Determine the [X, Y] coordinate at the center of the cell enclosing the given text.  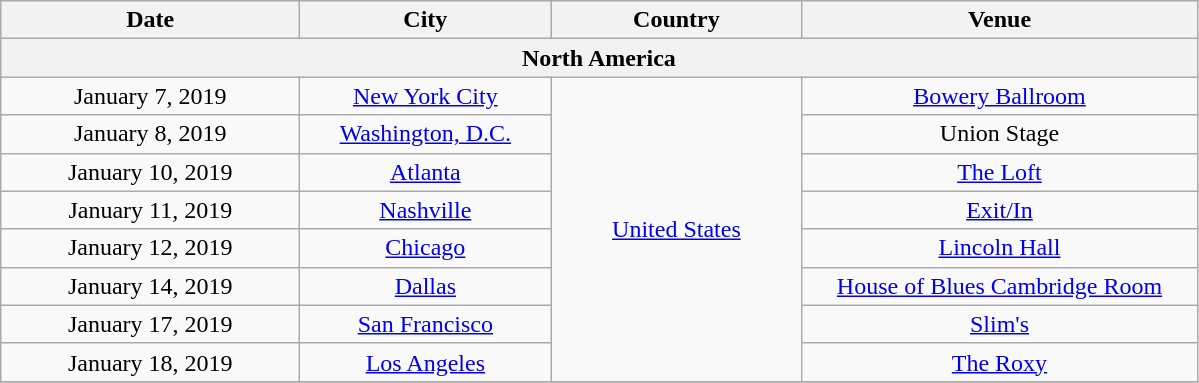
January 17, 2019 [150, 324]
Venue [1000, 20]
Lincoln Hall [1000, 248]
January 7, 2019 [150, 96]
The Roxy [1000, 362]
Los Angeles [426, 362]
Country [676, 20]
Chicago [426, 248]
Nashville [426, 210]
San Francisco [426, 324]
North America [599, 58]
Union Stage [1000, 134]
United States [676, 229]
January 8, 2019 [150, 134]
Slim's [1000, 324]
January 18, 2019 [150, 362]
The Loft [1000, 172]
Dallas [426, 286]
Exit/In [1000, 210]
January 12, 2019 [150, 248]
House of Blues Cambridge Room [1000, 286]
New York City [426, 96]
Date [150, 20]
City [426, 20]
Bowery Ballroom [1000, 96]
January 14, 2019 [150, 286]
Atlanta [426, 172]
January 11, 2019 [150, 210]
Washington, D.C. [426, 134]
January 10, 2019 [150, 172]
